Provide the (X, Y) coordinate of the cell's center where the given text is located.  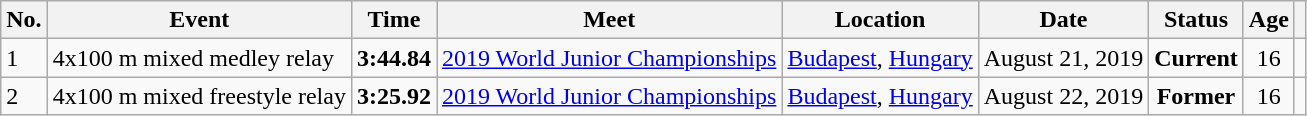
3:25.92 (394, 96)
4x100 m mixed freestyle relay (199, 96)
1 (24, 58)
Status (1196, 20)
Event (199, 20)
No. (24, 20)
Former (1196, 96)
August 22, 2019 (1063, 96)
Age (1268, 20)
Meet (610, 20)
Current (1196, 58)
Date (1063, 20)
4x100 m mixed medley relay (199, 58)
August 21, 2019 (1063, 58)
Location (880, 20)
Time (394, 20)
2 (24, 96)
3:44.84 (394, 58)
